Detect which cell encompasses the target text, then output its (x, y) center coordinate. 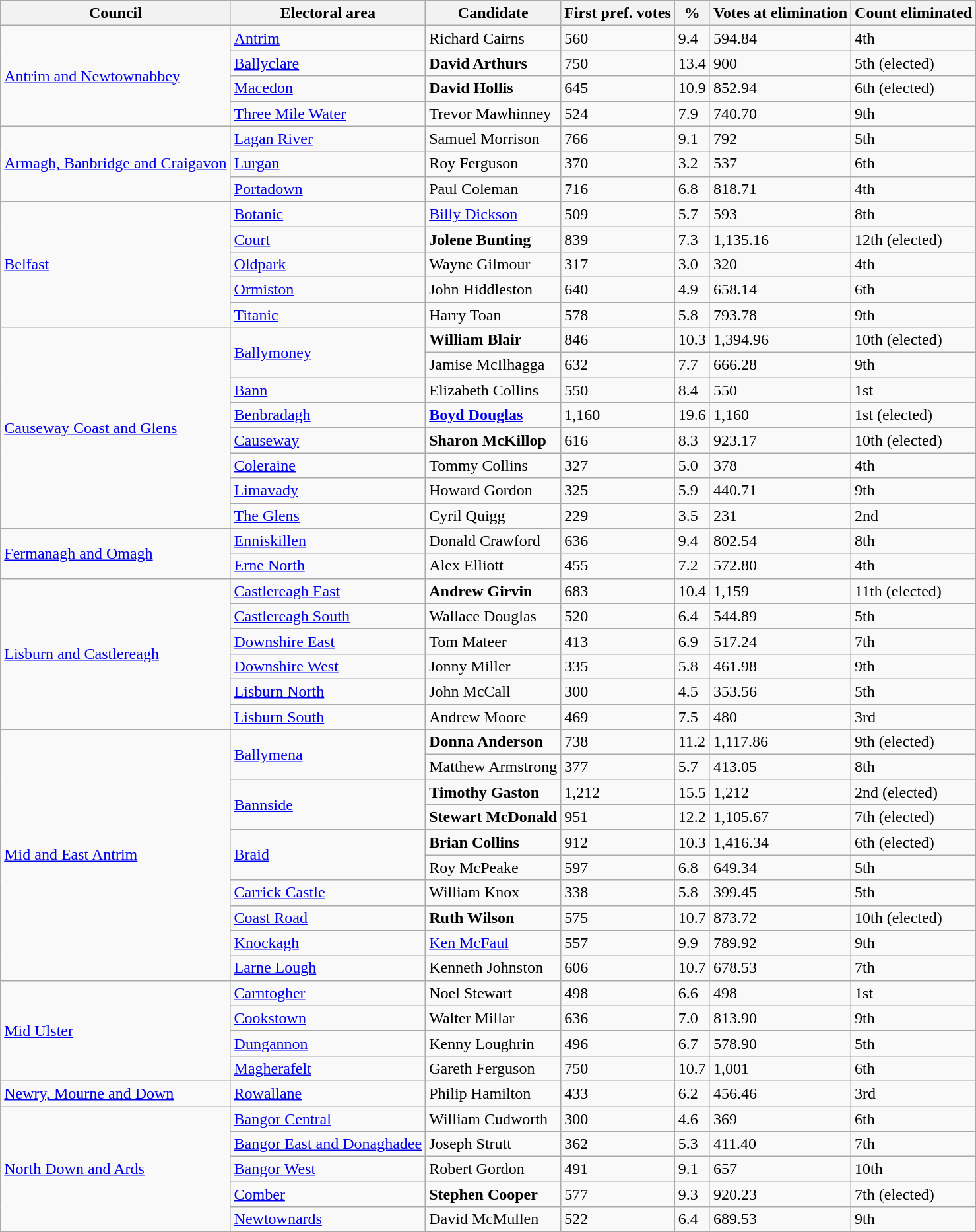
Brian Collins (494, 842)
Stephen Cooper (494, 1194)
572.80 (780, 566)
575 (618, 918)
19.6 (692, 415)
433 (618, 1093)
Comber (328, 1194)
10.4 (692, 591)
683 (618, 591)
461.98 (780, 666)
Roy McPeake (494, 868)
873.72 (780, 918)
% (692, 13)
Mid Ulster (115, 1031)
Howard Gordon (494, 491)
524 (618, 114)
766 (618, 139)
1st (elected) (913, 415)
Electoral area (328, 13)
413 (618, 641)
Macedon (328, 88)
399.45 (780, 893)
Donna Anderson (494, 742)
325 (618, 491)
658.14 (780, 289)
Fermanagh and Omagh (115, 553)
923.17 (780, 440)
491 (618, 1169)
Magherafelt (328, 1068)
9th (elected) (913, 742)
413.05 (780, 767)
496 (618, 1043)
Portadown (328, 189)
606 (618, 968)
Castlereagh South (328, 616)
593 (780, 214)
4.6 (692, 1119)
327 (618, 465)
William Blair (494, 340)
1,135.16 (780, 239)
632 (618, 365)
1,159 (780, 591)
Council (115, 13)
Robert Gordon (494, 1169)
11th (elected) (913, 591)
560 (618, 38)
900 (780, 63)
5.0 (692, 465)
517.24 (780, 641)
Wayne Gilmour (494, 264)
740.70 (780, 114)
Bangor Central (328, 1119)
537 (780, 164)
Botanic (328, 214)
378 (780, 465)
Knockagh (328, 943)
645 (618, 88)
2nd (913, 516)
Lisburn North (328, 691)
Bannside (328, 805)
7.2 (692, 566)
2nd (elected) (913, 792)
7.0 (692, 1018)
818.71 (780, 189)
Elizabeth Collins (494, 390)
William Knox (494, 893)
3.0 (692, 264)
678.53 (780, 968)
Causeway Coast and Glens (115, 428)
Ken McFaul (494, 943)
Benbradagh (328, 415)
1,416.34 (780, 842)
Tom Mateer (494, 641)
John Hiddleston (494, 289)
716 (618, 189)
Bann (328, 390)
789.92 (780, 943)
951 (618, 817)
Castlereagh East (328, 591)
353.56 (780, 691)
738 (618, 742)
5th (elected) (913, 63)
North Down and Ards (115, 1169)
Timothy Gaston (494, 792)
12th (elected) (913, 239)
362 (618, 1144)
Carntogher (328, 993)
Andrew Girvin (494, 591)
557 (618, 943)
Erne North (328, 566)
4.5 (692, 691)
William Cudworth (494, 1119)
657 (780, 1169)
David Hollis (494, 88)
640 (618, 289)
Three Mile Water (328, 114)
Lagan River (328, 139)
Downshire East (328, 641)
456.46 (780, 1093)
Jolene Bunting (494, 239)
Joseph Strutt (494, 1144)
7.7 (692, 365)
1,117.86 (780, 742)
616 (618, 440)
Ballymoney (328, 353)
Jonny Miller (494, 666)
6.9 (692, 641)
Jamise McIlhagga (494, 365)
Limavady (328, 491)
Enniskillen (328, 541)
231 (780, 516)
689.53 (780, 1219)
Harry Toan (494, 315)
David Arthurs (494, 63)
David McMullen (494, 1219)
7.5 (692, 716)
Donald Crawford (494, 541)
8.3 (692, 440)
Sharon McKillop (494, 440)
Ormiston (328, 289)
335 (618, 666)
Newry, Mourne and Down (115, 1093)
Oldpark (328, 264)
Titanic (328, 315)
411.40 (780, 1144)
Samuel Morrison (494, 139)
Coast Road (328, 918)
813.90 (780, 1018)
11.2 (692, 742)
522 (618, 1219)
Cyril Quigg (494, 516)
Alex Elliott (494, 566)
Kenneth Johnston (494, 968)
6.7 (692, 1043)
649.34 (780, 868)
Bangor East and Donaghadee (328, 1144)
Ballyclare (328, 63)
13.4 (692, 63)
369 (780, 1119)
4.9 (692, 289)
Philip Hamilton (494, 1093)
Belfast (115, 264)
839 (618, 239)
Boyd Douglas (494, 415)
Trevor Mawhinney (494, 114)
440.71 (780, 491)
Bangor West (328, 1169)
480 (780, 716)
455 (618, 566)
Candidate (494, 13)
3.5 (692, 516)
Cookstown (328, 1018)
5.3 (692, 1144)
10th (913, 1169)
594.84 (780, 38)
Downshire West (328, 666)
7.3 (692, 239)
The Glens (328, 516)
597 (618, 868)
Braid (328, 855)
Gareth Ferguson (494, 1068)
Antrim (328, 38)
802.54 (780, 541)
920.23 (780, 1194)
Stewart McDonald (494, 817)
469 (618, 716)
377 (618, 767)
Ruth Wilson (494, 918)
Kenny Loughrin (494, 1043)
First pref. votes (618, 13)
Armagh, Banbridge and Craigavon (115, 164)
Votes at elimination (780, 13)
Walter Millar (494, 1018)
Rowallane (328, 1093)
John McCall (494, 691)
Roy Ferguson (494, 164)
793.78 (780, 315)
10.9 (692, 88)
6.2 (692, 1093)
Causeway (328, 440)
Coleraine (328, 465)
229 (618, 516)
1,001 (780, 1068)
338 (618, 893)
912 (618, 842)
9.9 (692, 943)
370 (618, 164)
577 (618, 1194)
Antrim and Newtownabbey (115, 76)
Tommy Collins (494, 465)
12.2 (692, 817)
Matthew Armstrong (494, 767)
Andrew Moore (494, 716)
544.89 (780, 616)
520 (618, 616)
1,394.96 (780, 340)
852.94 (780, 88)
Richard Cairns (494, 38)
Larne Lough (328, 968)
5.9 (692, 491)
792 (780, 139)
Billy Dickson (494, 214)
317 (618, 264)
3.2 (692, 164)
Lurgan (328, 164)
Paul Coleman (494, 189)
578.90 (780, 1043)
320 (780, 264)
846 (618, 340)
6.6 (692, 993)
15.5 (692, 792)
7.9 (692, 114)
Newtownards (328, 1219)
8.4 (692, 390)
666.28 (780, 365)
578 (618, 315)
Carrick Castle (328, 893)
Noel Stewart (494, 993)
Lisburn and Castlereagh (115, 654)
509 (618, 214)
Mid and East Antrim (115, 856)
Count eliminated (913, 13)
Dungannon (328, 1043)
Court (328, 239)
Wallace Douglas (494, 616)
1,105.67 (780, 817)
Ballymena (328, 755)
9.3 (692, 1194)
Lisburn South (328, 716)
